Provide the [X, Y] coordinate of the cell's center where the given text is located.  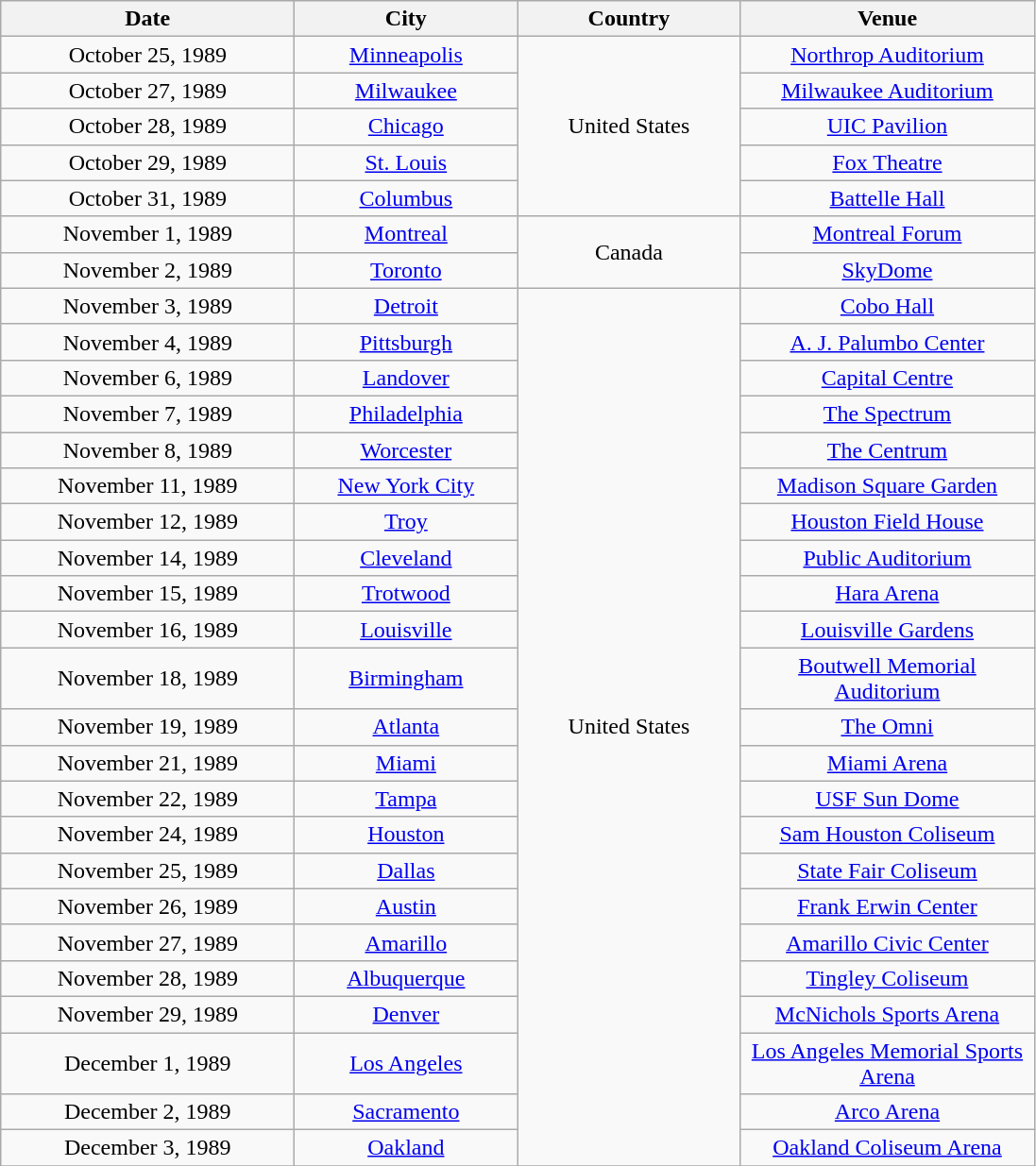
November 14, 1989 [147, 558]
Landover [406, 378]
November 24, 1989 [147, 835]
Oakland Coliseum Arena [888, 1148]
Albuquerque [406, 978]
Chicago [406, 127]
November 2, 1989 [147, 270]
Worcester [406, 450]
November 21, 1989 [147, 763]
Capital Centre [888, 378]
UIC Pavilion [888, 127]
The Omni [888, 727]
November 16, 1989 [147, 630]
McNichols Sports Arena [888, 1014]
Madison Square Garden [888, 486]
Fox Theatre [888, 162]
Troy [406, 522]
St. Louis [406, 162]
City [406, 19]
Atlanta [406, 727]
USF Sun Dome [888, 799]
Cleveland [406, 558]
October 29, 1989 [147, 162]
Oakland [406, 1148]
October 25, 1989 [147, 55]
November 8, 1989 [147, 450]
Frank Erwin Center [888, 906]
Columbus [406, 198]
Austin [406, 906]
October 28, 1989 [147, 127]
New York City [406, 486]
Public Auditorium [888, 558]
Cobo Hall [888, 306]
November 4, 1989 [147, 342]
Houston [406, 835]
November 12, 1989 [147, 522]
Houston Field House [888, 522]
Minneapolis [406, 55]
November 22, 1989 [147, 799]
November 3, 1989 [147, 306]
Miami Arena [888, 763]
The Centrum [888, 450]
Battelle Hall [888, 198]
A. J. Palumbo Center [888, 342]
November 27, 1989 [147, 942]
Birmingham [406, 678]
November 11, 1989 [147, 486]
State Fair Coliseum [888, 870]
Pittsburgh [406, 342]
Country [629, 19]
The Spectrum [888, 414]
Hara Arena [888, 594]
November 25, 1989 [147, 870]
Detroit [406, 306]
December 3, 1989 [147, 1148]
Philadelphia [406, 414]
Trotwood [406, 594]
Sacramento [406, 1112]
Dallas [406, 870]
November 26, 1989 [147, 906]
December 1, 1989 [147, 1063]
December 2, 1989 [147, 1112]
November 1, 1989 [147, 234]
Miami [406, 763]
November 15, 1989 [147, 594]
Denver [406, 1014]
Boutwell Memorial Auditorium [888, 678]
Montreal Forum [888, 234]
October 27, 1989 [147, 91]
Los Angeles Memorial Sports Arena [888, 1063]
October 31, 1989 [147, 198]
Milwaukee [406, 91]
Louisville Gardens [888, 630]
November 29, 1989 [147, 1014]
Date [147, 19]
Toronto [406, 270]
Los Angeles [406, 1063]
November 28, 1989 [147, 978]
Milwaukee Auditorium [888, 91]
Amarillo Civic Center [888, 942]
Northrop Auditorium [888, 55]
Tingley Coliseum [888, 978]
Amarillo [406, 942]
November 19, 1989 [147, 727]
SkyDome [888, 270]
Louisville [406, 630]
Tampa [406, 799]
Arco Arena [888, 1112]
Canada [629, 252]
November 7, 1989 [147, 414]
November 18, 1989 [147, 678]
Sam Houston Coliseum [888, 835]
November 6, 1989 [147, 378]
Venue [888, 19]
Montreal [406, 234]
